Locate the cell with the specified text and output its [X, Y] center coordinate. 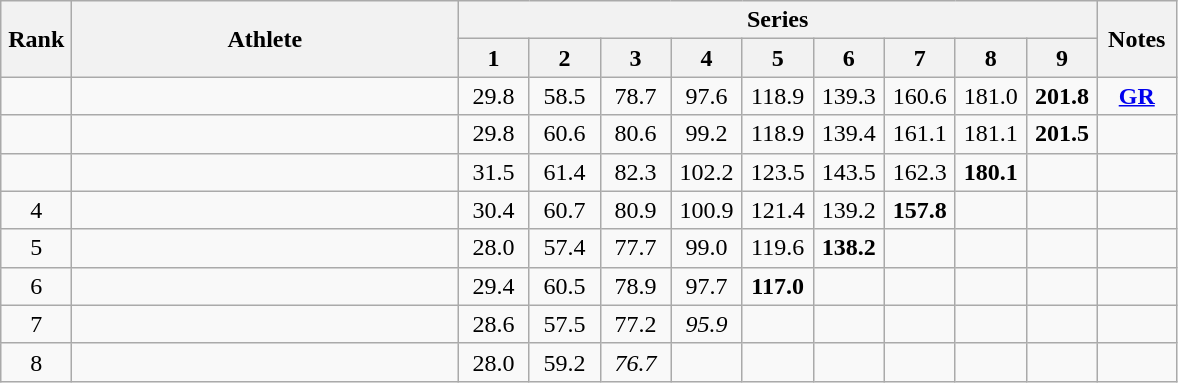
3 [636, 58]
143.5 [848, 172]
29.4 [494, 286]
Athlete [265, 39]
77.7 [636, 248]
97.7 [706, 286]
30.4 [494, 210]
181.0 [990, 96]
160.6 [920, 96]
97.6 [706, 96]
76.7 [636, 362]
121.4 [778, 210]
161.1 [920, 134]
100.9 [706, 210]
80.6 [636, 134]
1 [494, 58]
139.4 [848, 134]
59.2 [564, 362]
31.5 [494, 172]
78.7 [636, 96]
57.5 [564, 324]
GR [1136, 96]
201.8 [1062, 96]
60.6 [564, 134]
2 [564, 58]
Notes [1136, 39]
102.2 [706, 172]
60.7 [564, 210]
181.1 [990, 134]
139.3 [848, 96]
61.4 [564, 172]
139.2 [848, 210]
95.9 [706, 324]
99.2 [706, 134]
180.1 [990, 172]
9 [1062, 58]
Series [778, 20]
123.5 [778, 172]
60.5 [564, 286]
82.3 [636, 172]
119.6 [778, 248]
162.3 [920, 172]
157.8 [920, 210]
58.5 [564, 96]
99.0 [706, 248]
80.9 [636, 210]
138.2 [848, 248]
117.0 [778, 286]
Rank [36, 39]
28.6 [494, 324]
57.4 [564, 248]
78.9 [636, 286]
77.2 [636, 324]
201.5 [1062, 134]
